Search for the cell housing the specified text and yield its (X, Y) center coordinate. 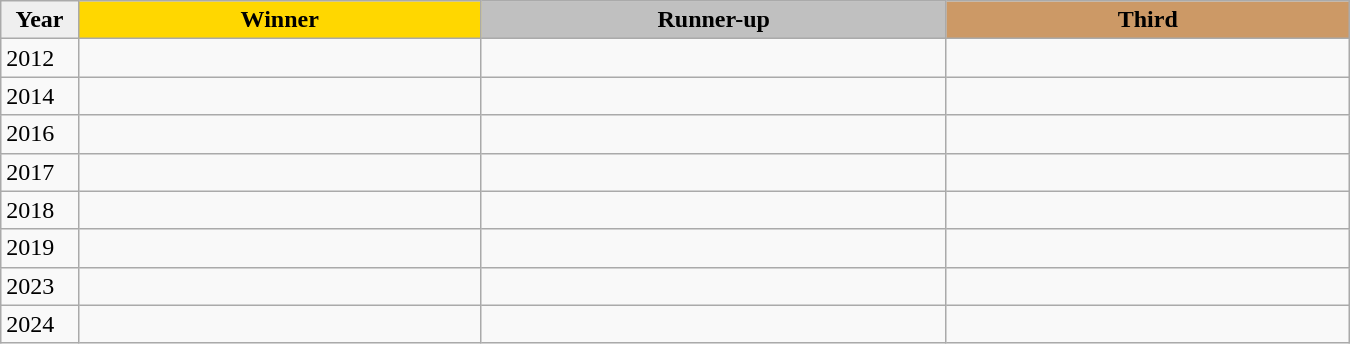
2023 (40, 286)
Year (40, 20)
2016 (40, 134)
2012 (40, 58)
2018 (40, 210)
Winner (280, 20)
2019 (40, 248)
2014 (40, 96)
Third (1148, 20)
2017 (40, 172)
Runner-up (714, 20)
2024 (40, 324)
